Scan for the cell matching the given text and deliver its [X, Y] coordinate at center. 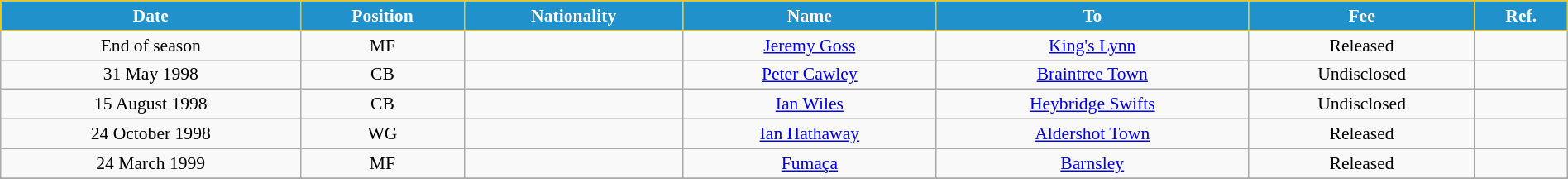
Peter Cawley [809, 75]
Ian Wiles [809, 104]
Fee [1361, 16]
Date [151, 16]
31 May 1998 [151, 75]
24 October 1998 [151, 134]
Fumaça [809, 163]
24 March 1999 [151, 163]
Aldershot Town [1092, 134]
Barnsley [1092, 163]
King's Lynn [1092, 46]
Position [383, 16]
Heybridge Swifts [1092, 104]
End of season [151, 46]
To [1092, 16]
Nationality [574, 16]
15 August 1998 [151, 104]
Braintree Town [1092, 75]
Ref. [1521, 16]
WG [383, 134]
Name [809, 16]
Ian Hathaway [809, 134]
Jeremy Goss [809, 46]
